Detect which cell encompasses the target text, then output its (x, y) center coordinate. 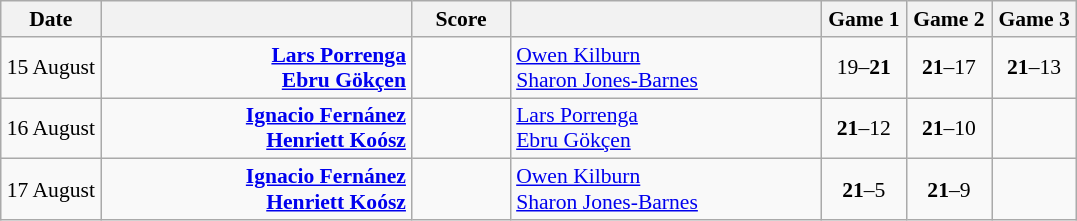
21–9 (948, 190)
21–17 (948, 68)
16 August (51, 128)
21–13 (1034, 68)
Date (51, 19)
17 August (51, 190)
21–5 (864, 190)
Game 2 (948, 19)
21–12 (864, 128)
19–21 (864, 68)
15 August (51, 68)
Game 1 (864, 19)
Score (461, 19)
21–10 (948, 128)
Game 3 (1034, 19)
